Pinpoint the cell where the given text exists, returning its (x, y) midpoint coordinate. 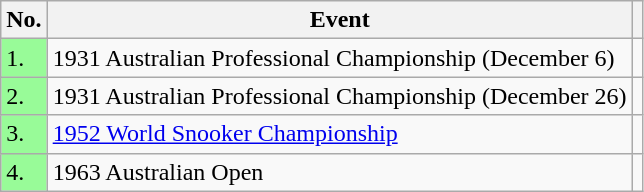
1952 World Snooker Championship (340, 134)
1. (24, 58)
4. (24, 172)
Event (340, 20)
1931 Australian Professional Championship (December 26) (340, 96)
No. (24, 20)
1963 Australian Open (340, 172)
2. (24, 96)
1931 Australian Professional Championship (December 6) (340, 58)
3. (24, 134)
